Search for the cell housing the specified text and yield its (x, y) center coordinate. 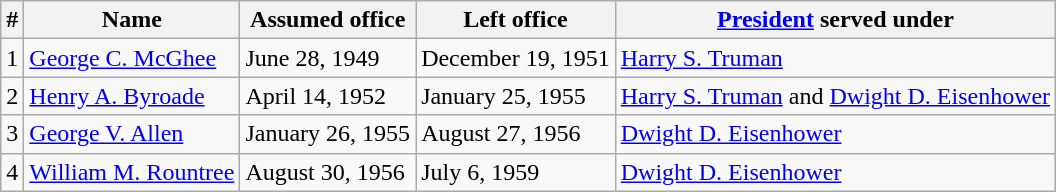
January 26, 1955 (328, 134)
# (12, 20)
President served under (835, 20)
Harry S. Truman (835, 58)
Name (132, 20)
July 6, 1959 (516, 172)
3 (12, 134)
June 28, 1949 (328, 58)
Assumed office (328, 20)
August 30, 1956 (328, 172)
4 (12, 172)
January 25, 1955 (516, 96)
George V. Allen (132, 134)
2 (12, 96)
April 14, 1952 (328, 96)
1 (12, 58)
William M. Rountree (132, 172)
Harry S. Truman and Dwight D. Eisenhower (835, 96)
December 19, 1951 (516, 58)
August 27, 1956 (516, 134)
Henry A. Byroade (132, 96)
Left office (516, 20)
George C. McGhee (132, 58)
